Determine the [X, Y] coordinate at the center of the cell enclosing the given text.  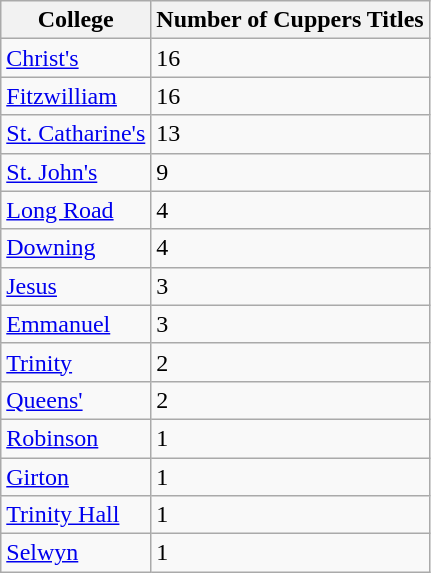
Downing [76, 248]
Girton [76, 477]
Emmanuel [76, 324]
St. Catharine's [76, 134]
13 [290, 134]
Christ's [76, 58]
St. John's [76, 172]
Selwyn [76, 553]
Robinson [76, 438]
College [76, 20]
Number of Cuppers Titles [290, 20]
Long Road [76, 210]
Trinity [76, 362]
Queens' [76, 400]
Trinity Hall [76, 515]
Fitzwilliam [76, 96]
9 [290, 172]
Jesus [76, 286]
